Pinpoint the cell where the given text exists, returning its (x, y) midpoint coordinate. 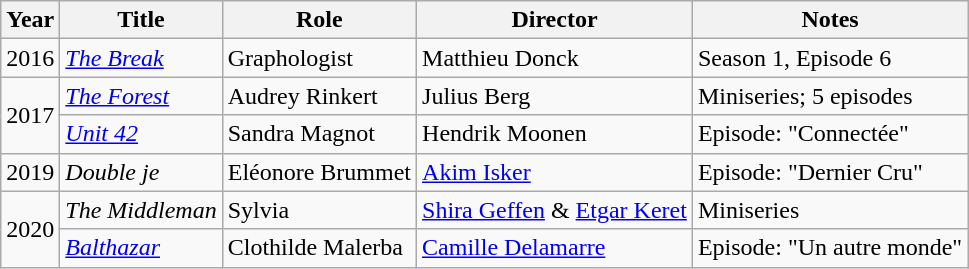
Unit 42 (141, 134)
Notes (830, 20)
2016 (30, 58)
Sylvia (319, 210)
Eléonore Brummet (319, 172)
Balthazar (141, 248)
Sandra Magnot (319, 134)
Episode: "Un autre monde" (830, 248)
2020 (30, 229)
Shira Geffen & Etgar Keret (555, 210)
Clothilde Malerba (319, 248)
Miniseries (830, 210)
Matthieu Donck (555, 58)
Double je (141, 172)
Julius Berg (555, 96)
The Forest (141, 96)
Audrey Rinkert (319, 96)
Director (555, 20)
Akim Isker (555, 172)
2019 (30, 172)
Episode: "Dernier Cru" (830, 172)
Title (141, 20)
Year (30, 20)
The Break (141, 58)
2017 (30, 115)
Miniseries; 5 episodes (830, 96)
Hendrik Moonen (555, 134)
Episode: "Connectée" (830, 134)
Graphologist (319, 58)
Season 1, Episode 6 (830, 58)
The Middleman (141, 210)
Camille Delamarre (555, 248)
Role (319, 20)
